Find where the given text appears and provide that cell's center as [x, y] coordinate. 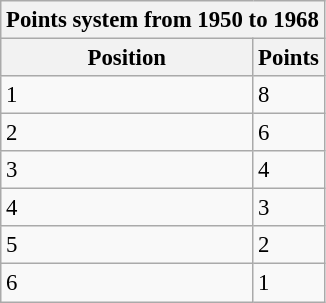
8 [288, 95]
Position [127, 58]
5 [127, 245]
Points [288, 58]
Points system from 1950 to 1968 [162, 20]
